Locate the cell with the specified text and output its [X, Y] center coordinate. 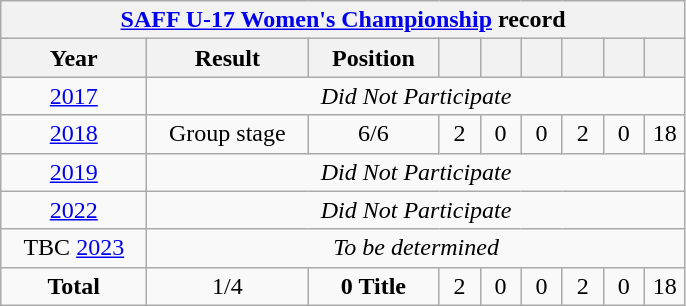
2018 [74, 134]
0 Title [374, 286]
Position [374, 58]
2017 [74, 96]
Group stage [228, 134]
TBC 2023 [74, 248]
2022 [74, 210]
Year [74, 58]
To be determined [416, 248]
SAFF U-17 Women's Championship record [344, 20]
Total [74, 286]
Result [228, 58]
6/6 [374, 134]
2019 [74, 172]
1/4 [228, 286]
